Search for the cell housing the specified text and yield its (X, Y) center coordinate. 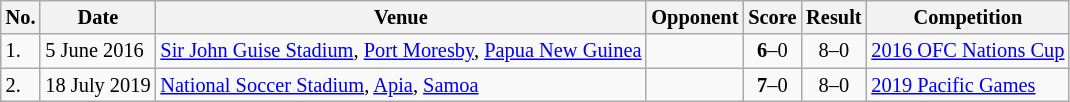
No. (21, 17)
Venue (400, 17)
Date (98, 17)
National Soccer Stadium, Apia, Samoa (400, 85)
2016 OFC Nations Cup (968, 51)
Competition (968, 17)
Opponent (694, 17)
Sir John Guise Stadium, Port Moresby, Papua New Guinea (400, 51)
1. (21, 51)
2. (21, 85)
2019 Pacific Games (968, 85)
7–0 (772, 85)
6–0 (772, 51)
5 June 2016 (98, 51)
Score (772, 17)
18 July 2019 (98, 85)
Result (834, 17)
